Determine the (X, Y) coordinate at the center of the cell enclosing the given text.  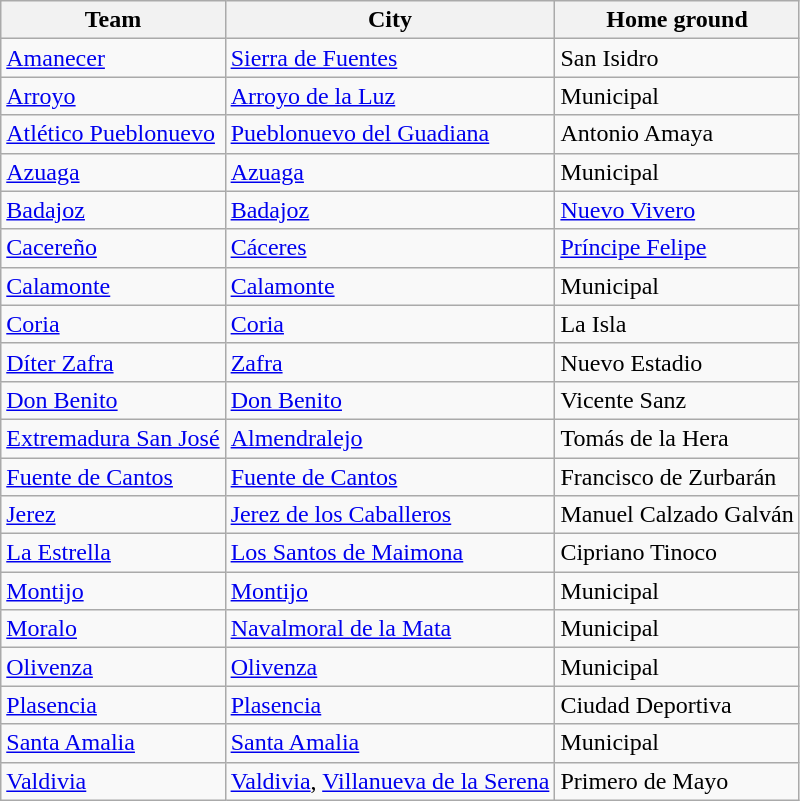
Príncipe Felipe (677, 248)
Cacereño (113, 248)
Manuel Calzado Galván (677, 515)
Nuevo Estadio (677, 362)
Arroyo (113, 96)
Extremadura San José (113, 438)
Díter Zafra (113, 362)
Cipriano Tinoco (677, 553)
La Isla (677, 324)
Home ground (677, 20)
Almendralejo (390, 438)
Team (113, 20)
Primero de Mayo (677, 781)
Cáceres (390, 248)
Tomás de la Hera (677, 438)
City (390, 20)
Atlético Pueblonuevo (113, 134)
Sierra de Fuentes (390, 58)
Los Santos de Maimona (390, 553)
Ciudad Deportiva (677, 705)
Pueblonuevo del Guadiana (390, 134)
Arroyo de la Luz (390, 96)
Zafra (390, 362)
Moralo (113, 629)
Valdivia, Villanueva de la Serena (390, 781)
Navalmoral de la Mata (390, 629)
Jerez de los Caballeros (390, 515)
Antonio Amaya (677, 134)
Amanecer (113, 58)
Valdivia (113, 781)
Nuevo Vivero (677, 210)
La Estrella (113, 553)
Jerez (113, 515)
Vicente Sanz (677, 400)
San Isidro (677, 58)
Francisco de Zurbarán (677, 477)
